Search for the cell housing the specified text and yield its (X, Y) center coordinate. 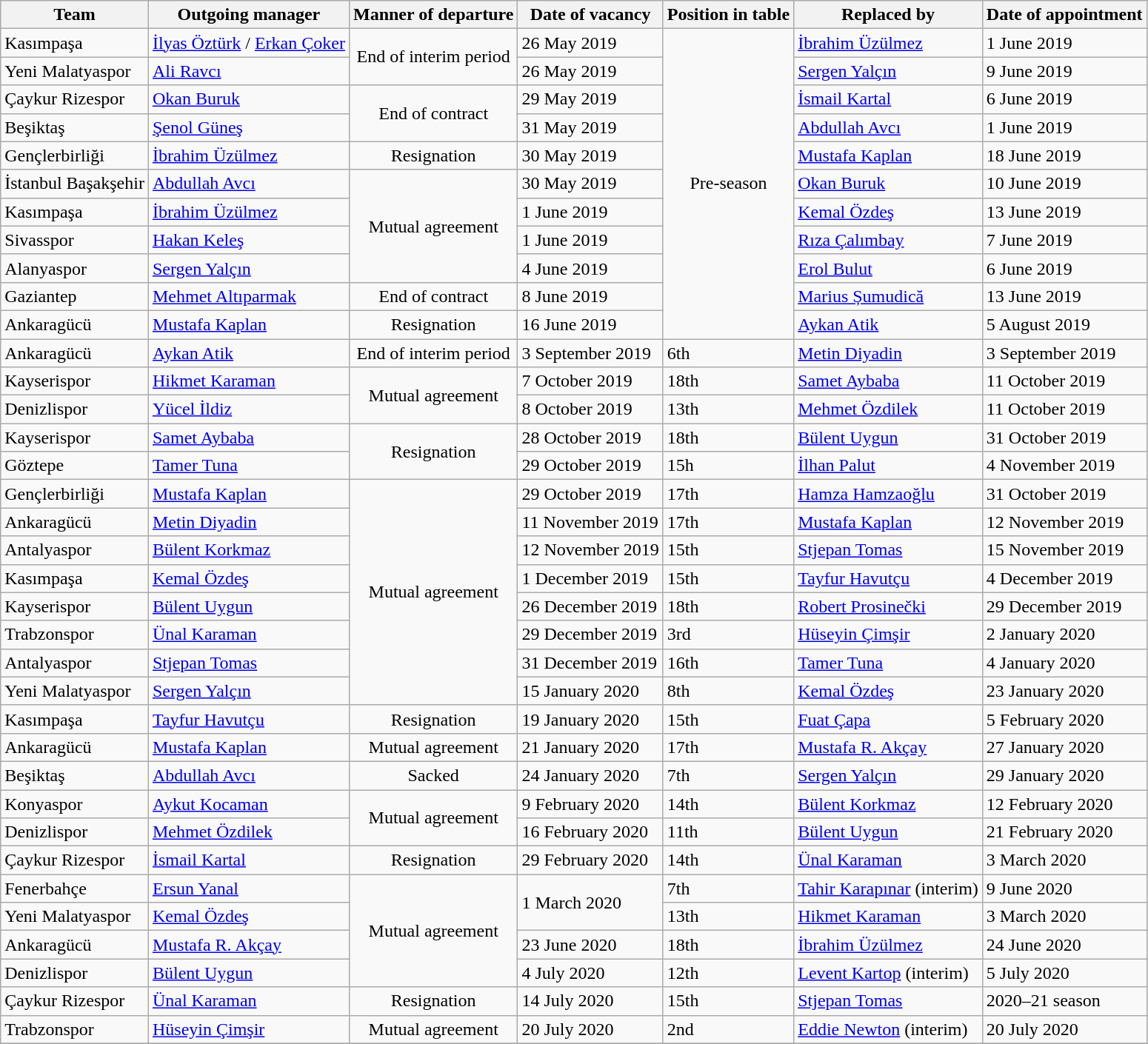
Alanyaspor (75, 268)
29 January 2020 (1064, 775)
26 December 2019 (590, 606)
Mehmet Altıparmak (249, 296)
4 June 2019 (590, 268)
1 December 2019 (590, 578)
Fuat Çapa (889, 719)
10 June 2019 (1064, 184)
2nd (728, 1029)
4 November 2019 (1064, 466)
12 February 2020 (1064, 803)
12th (728, 973)
16 June 2019 (590, 324)
Ersun Yanal (249, 889)
29 February 2020 (590, 860)
15 January 2020 (590, 691)
İlyas Öztürk / Erkan Çoker (249, 43)
9 February 2020 (590, 803)
29 May 2019 (590, 99)
15h (728, 466)
Konyaspor (75, 803)
Aykut Kocaman (249, 803)
İstanbul Başakşehir (75, 184)
Ali Ravcı (249, 71)
16 February 2020 (590, 832)
28 October 2019 (590, 438)
Hamza Hamzaoğlu (889, 494)
Fenerbahçe (75, 889)
Sacked (433, 775)
24 January 2020 (590, 775)
İlhan Palut (889, 466)
21 January 2020 (590, 747)
15 November 2019 (1064, 550)
2 January 2020 (1064, 635)
Outgoing manager (249, 15)
Position in table (728, 15)
6th (728, 353)
19 January 2020 (590, 719)
Yücel İldiz (249, 409)
Levent Kartop (interim) (889, 973)
Erol Bulut (889, 268)
31 May 2019 (590, 127)
1 March 2020 (590, 903)
23 January 2020 (1064, 691)
8 June 2019 (590, 296)
3rd (728, 635)
Date of appointment (1064, 15)
5 February 2020 (1064, 719)
Şenol Güneş (249, 127)
23 June 2020 (590, 945)
5 August 2019 (1064, 324)
5 July 2020 (1064, 973)
11 November 2019 (590, 522)
8th (728, 691)
Gaziantep (75, 296)
Pre-season (728, 184)
Date of vacancy (590, 15)
9 June 2019 (1064, 71)
Marius Șumudică (889, 296)
27 January 2020 (1064, 747)
16th (728, 663)
Robert Prosinečki (889, 606)
11th (728, 832)
21 February 2020 (1064, 832)
Manner of departure (433, 15)
Eddie Newton (interim) (889, 1029)
Replaced by (889, 15)
14 July 2020 (590, 1001)
4 July 2020 (590, 973)
8 October 2019 (590, 409)
4 January 2020 (1064, 663)
2020–21 season (1064, 1001)
9 June 2020 (1064, 889)
Sivasspor (75, 240)
Team (75, 15)
7 October 2019 (590, 381)
Göztepe (75, 466)
24 June 2020 (1064, 945)
7 June 2019 (1064, 240)
4 December 2019 (1064, 578)
Rıza Çalımbay (889, 240)
Hakan Keleş (249, 240)
18 June 2019 (1064, 155)
Tahir Karapınar (interim) (889, 889)
31 December 2019 (590, 663)
